Return the (x, y) coordinate for the center point of the cell that contains the specified text.  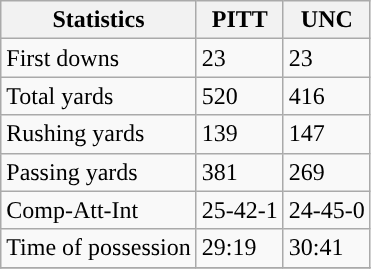
Passing yards (99, 172)
UNC (326, 20)
First downs (99, 58)
Comp-Att-Int (99, 210)
269 (326, 172)
Rushing yards (99, 134)
416 (326, 96)
147 (326, 134)
Time of possession (99, 248)
381 (240, 172)
25-42-1 (240, 210)
30:41 (326, 248)
139 (240, 134)
24-45-0 (326, 210)
Total yards (99, 96)
Statistics (99, 20)
29:19 (240, 248)
PITT (240, 20)
520 (240, 96)
